Pinpoint the cell where the given text exists, returning its [x, y] midpoint coordinate. 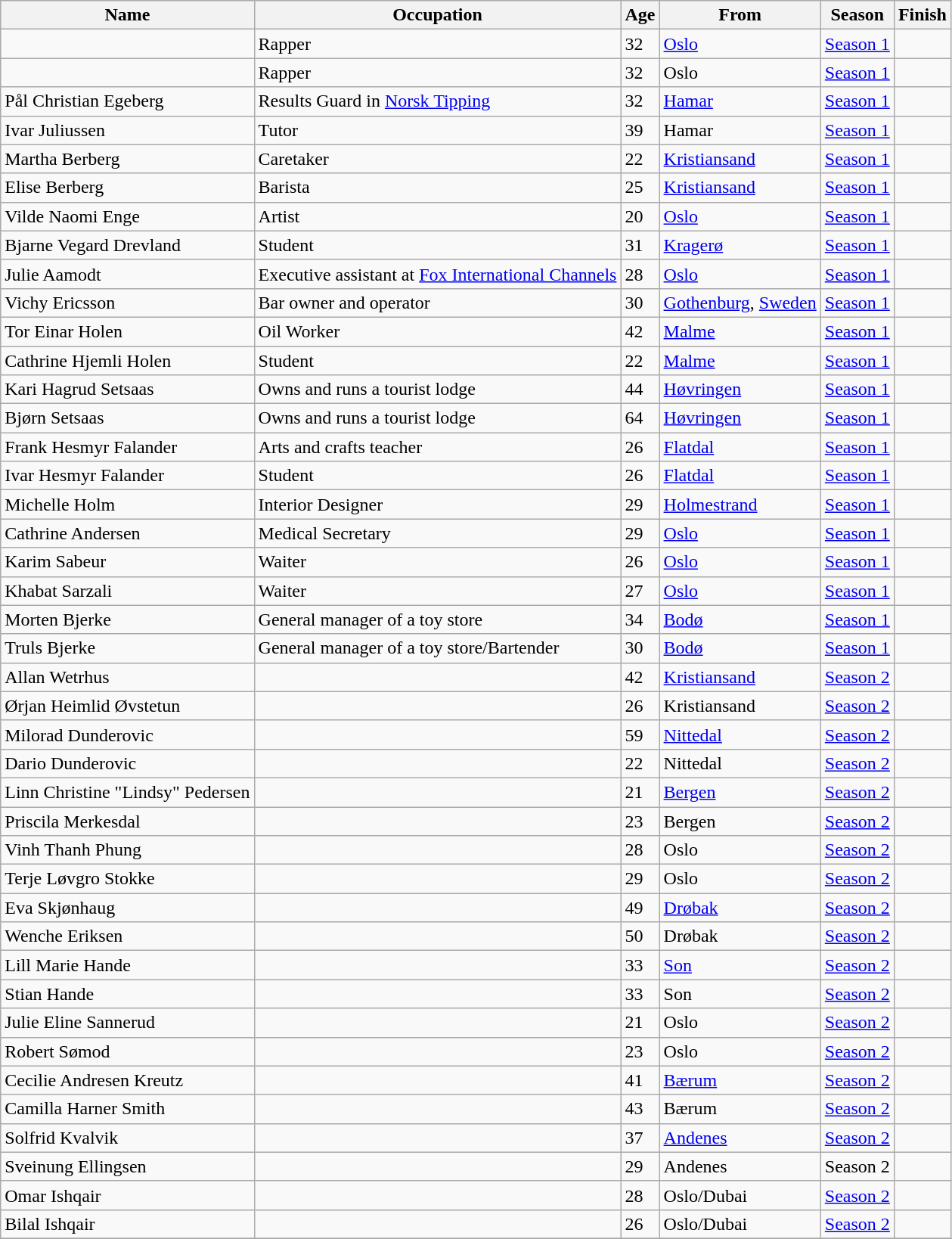
Cathrine Andersen [127, 533]
Truls Bjerke [127, 648]
Sveinung Ellingsen [127, 1166]
Finish [923, 15]
Cecilie Andresen Kreutz [127, 1080]
Julie Aamodt [127, 274]
44 [640, 390]
Solfrid Kvalvik [127, 1138]
Age [640, 15]
Arts and crafts teacher [437, 447]
Ivar Juliussen [127, 130]
Terje Løvgro Stokke [127, 879]
From [740, 15]
Vinh Thanh Phung [127, 850]
Barista [437, 188]
Bar owner and operator [437, 303]
Linn Christine "Lindsy" Pedersen [127, 792]
Oil Worker [437, 331]
Gothenburg, Sweden [740, 303]
Wenche Eriksen [127, 936]
50 [640, 936]
Stian Hande [127, 994]
Morten Bjerke [127, 619]
Kari Hagrud Setsaas [127, 390]
Karim Sabeur [127, 562]
Bjørn Setsaas [127, 418]
64 [640, 418]
59 [640, 734]
Milorad Dunderovic [127, 734]
General manager of a toy store [437, 619]
49 [640, 908]
Name [127, 15]
Artist [437, 216]
Martha Berberg [127, 159]
Results Guard in Norsk Tipping [437, 101]
31 [640, 245]
Interior Designer [437, 505]
Allan Wetrhus [127, 677]
General manager of a toy store/Bartender [437, 648]
Julie Eline Sannerud [127, 1023]
Khabat Sarzali [127, 591]
Omar Ishqair [127, 1195]
Dario Dunderovic [127, 763]
Camilla Harner Smith [127, 1109]
Elise Berberg [127, 188]
43 [640, 1109]
25 [640, 188]
Pål Christian Egeberg [127, 101]
34 [640, 619]
Executive assistant at Fox International Channels [437, 274]
39 [640, 130]
Eva Skjønhaug [127, 908]
Bjarne Vegard Drevland [127, 245]
Kragerø [740, 245]
Bilal Ishqair [127, 1224]
Holmestrand [740, 505]
Ivar Hesmyr Falander [127, 476]
Frank Hesmyr Falander [127, 447]
37 [640, 1138]
Cathrine Hjemli Holen [127, 361]
41 [640, 1080]
20 [640, 216]
Occupation [437, 15]
Robert Sømod [127, 1051]
Season [857, 15]
Lill Marie Hande [127, 965]
Vilde Naomi Enge [127, 216]
Ørjan Heimlid Øvstetun [127, 706]
Medical Secretary [437, 533]
Tor Einar Holen [127, 331]
Tutor [437, 130]
27 [640, 591]
Michelle Holm [127, 505]
Vichy Ericsson [127, 303]
Priscila Merkesdal [127, 821]
Caretaker [437, 159]
